Output the [X, Y] coordinate of the center of the cell containing the given text.  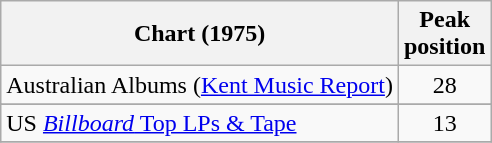
28 [444, 85]
Chart (1975) [200, 34]
13 [444, 123]
Peakposition [444, 34]
US Billboard Top LPs & Tape [200, 123]
Australian Albums (Kent Music Report) [200, 85]
